Return [x, y] of the center of cell containing provided text 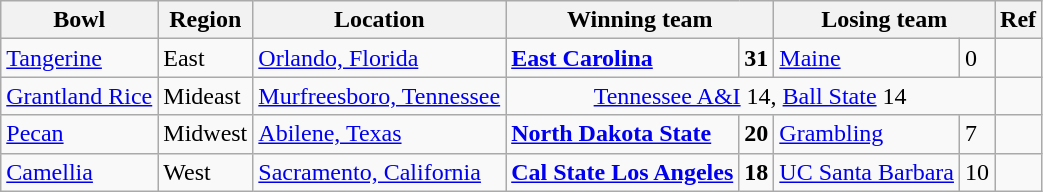
Murfreesboro, Tennessee [380, 96]
18 [756, 172]
Cal State Los Angeles [622, 172]
Camellia [80, 172]
Sacramento, California [380, 172]
East [206, 58]
7 [976, 134]
0 [976, 58]
Midwest [206, 134]
UC Santa Barbara [867, 172]
Grambling [867, 134]
Pecan [80, 134]
Grantland Rice [80, 96]
Ref [1018, 20]
Orlando, Florida [380, 58]
Winning team [640, 20]
North Dakota State [622, 134]
Maine [867, 58]
Mideast [206, 96]
West [206, 172]
Region [206, 20]
Losing team [884, 20]
31 [756, 58]
Location [380, 20]
Abilene, Texas [380, 134]
20 [756, 134]
Tennessee A&I 14, Ball State 14 [750, 96]
East Carolina [622, 58]
Bowl [80, 20]
Tangerine [80, 58]
10 [976, 172]
